Capture the cell that displays the provided text and extract its (X, Y) central coordinate. 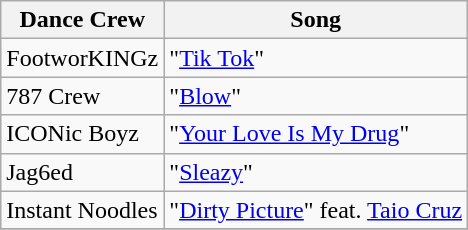
Dance Crew (82, 20)
Jag6ed (82, 172)
"Blow" (316, 96)
787 Crew (82, 96)
ICONic Boyz (82, 134)
"Tik Tok" (316, 58)
FootworKINGz (82, 58)
"Dirty Picture" feat. Taio Cruz (316, 210)
Song (316, 20)
Instant Noodles (82, 210)
"Your Love Is My Drug" (316, 134)
"Sleazy" (316, 172)
